Capture the cell that displays the provided text and extract its [X, Y] central coordinate. 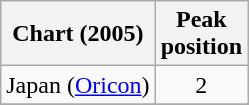
Peakposition [201, 34]
Chart (2005) [78, 34]
Japan (Oricon) [78, 85]
2 [201, 85]
